Locate the cell with the specified text and output its (X, Y) center coordinate. 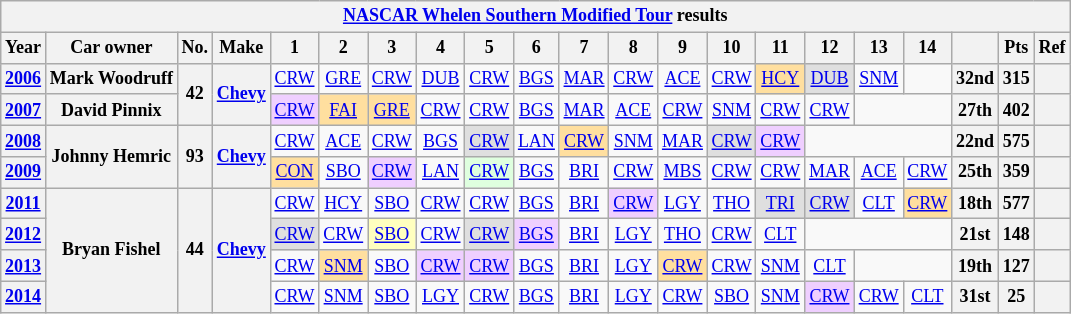
12 (830, 48)
2013 (24, 266)
27th (976, 110)
315 (1016, 78)
25 (1016, 296)
TRI (780, 204)
2011 (24, 204)
359 (1016, 172)
2007 (24, 110)
575 (1016, 140)
Car owner (111, 48)
577 (1016, 204)
2009 (24, 172)
2 (344, 48)
David Pinnix (111, 110)
25th (976, 172)
CON (294, 172)
10 (732, 48)
32nd (976, 78)
6 (537, 48)
2012 (24, 234)
44 (194, 250)
127 (1016, 266)
19th (976, 266)
2006 (24, 78)
Make (241, 48)
5 (490, 48)
Pts (1016, 48)
402 (1016, 110)
11 (780, 48)
NASCAR Whelen Southern Modified Tour results (536, 16)
Mark Woodruff (111, 78)
MBS (683, 172)
13 (878, 48)
1 (294, 48)
2014 (24, 296)
14 (928, 48)
9 (683, 48)
22nd (976, 140)
18th (976, 204)
148 (1016, 234)
42 (194, 94)
Bryan Fishel (111, 250)
21st (976, 234)
4 (440, 48)
31st (976, 296)
2008 (24, 140)
7 (584, 48)
93 (194, 156)
3 (392, 48)
Ref (1052, 48)
Johnny Hemric (111, 156)
Year (24, 48)
FAI (344, 110)
No. (194, 48)
8 (634, 48)
